Scan for the cell matching the given text and deliver its (x, y) coordinate at center. 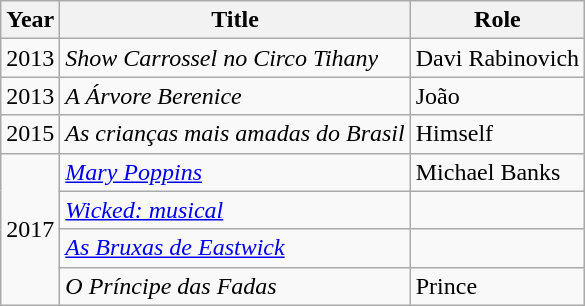
João (497, 96)
2015 (30, 134)
Himself (497, 134)
As crianças mais amadas do Brasil (235, 134)
Mary Poppins (235, 172)
2017 (30, 229)
Davi Rabinovich (497, 58)
Title (235, 20)
Wicked: musical (235, 210)
As Bruxas de Eastwick (235, 248)
O Príncipe das Fadas (235, 286)
A Árvore Berenice (235, 96)
Prince (497, 286)
Year (30, 20)
Show Carrossel no Circo Tihany (235, 58)
Michael Banks (497, 172)
Role (497, 20)
